From the cell containing the given text, extract its center point as (X, Y) coordinate. 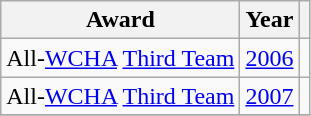
2006 (270, 58)
2007 (270, 96)
Year (270, 20)
Award (120, 20)
